Scan for the cell matching the given text and deliver its (X, Y) coordinate at center. 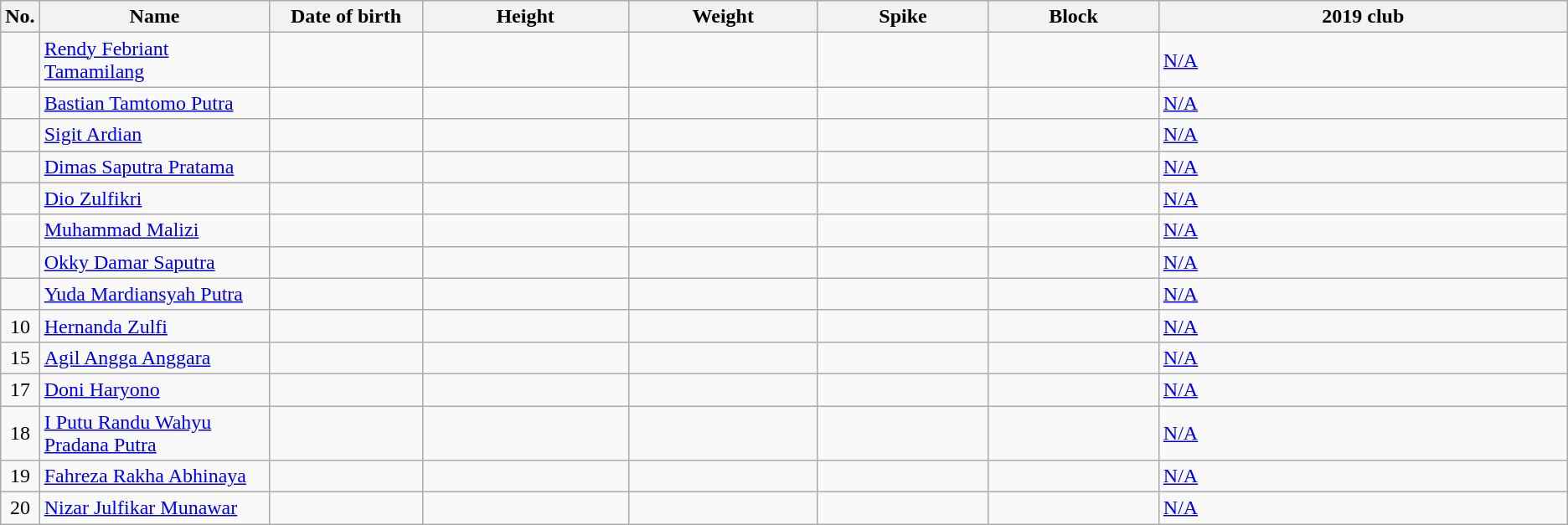
18 (20, 432)
Height (525, 17)
Name (154, 17)
Sigit Ardian (154, 135)
Fahreza Rakha Abhinaya (154, 476)
Muhammad Malizi (154, 230)
2019 club (1363, 17)
Okky Damar Saputra (154, 262)
No. (20, 17)
Bastian Tamtomo Putra (154, 103)
19 (20, 476)
Spike (903, 17)
20 (20, 508)
Date of birth (346, 17)
Dimas Saputra Pratama (154, 167)
Block (1074, 17)
Yuda Mardiansyah Putra (154, 294)
I Putu Randu Wahyu Pradana Putra (154, 432)
Doni Haryono (154, 389)
15 (20, 358)
17 (20, 389)
Dio Zulfikri (154, 198)
Nizar Julfikar Munawar (154, 508)
Hernanda Zulfi (154, 326)
10 (20, 326)
Weight (723, 17)
Agil Angga Anggara (154, 358)
Rendy Febriant Tamamilang (154, 60)
